Output the (x, y) coordinate of the center of the cell containing the given text.  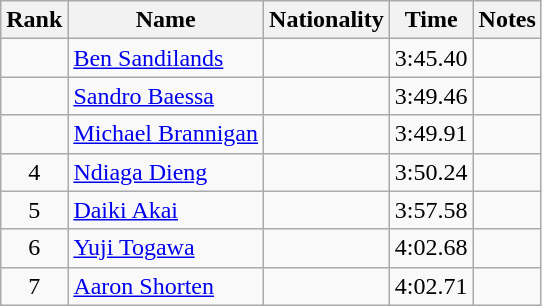
Name (166, 20)
Notes (507, 20)
4:02.71 (431, 286)
Time (431, 20)
6 (34, 248)
Aaron Shorten (166, 286)
4:02.68 (431, 248)
3:57.58 (431, 210)
Michael Brannigan (166, 134)
4 (34, 172)
Ndiaga Dieng (166, 172)
Daiki Akai (166, 210)
Ben Sandilands (166, 58)
Nationality (327, 20)
Sandro Baessa (166, 96)
3:49.91 (431, 134)
3:50.24 (431, 172)
Rank (34, 20)
3:49.46 (431, 96)
Yuji Togawa (166, 248)
7 (34, 286)
5 (34, 210)
3:45.40 (431, 58)
